Pinpoint the cell where the given text exists, returning its [x, y] midpoint coordinate. 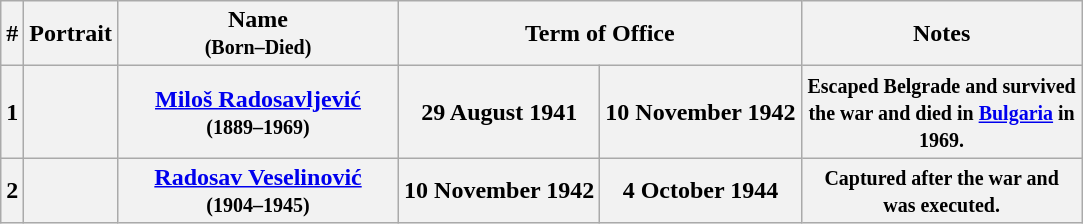
4 October 1944 [700, 190]
Notes [942, 34]
Portrait [71, 34]
2 [12, 190]
Name(Born–Died) [258, 34]
Miloš Radosavljević (1889–1969) [258, 112]
# [12, 34]
29 August 1941 [500, 112]
Escaped Belgrade and survived the war and died in Bulgaria in 1969. [942, 112]
Term of Office [600, 34]
Captured after the war and was executed. [942, 190]
Radosav Veselinović(1904–1945) [258, 190]
1 [12, 112]
